Return the [X, Y] coordinate for the center point of the cell that contains the specified text.  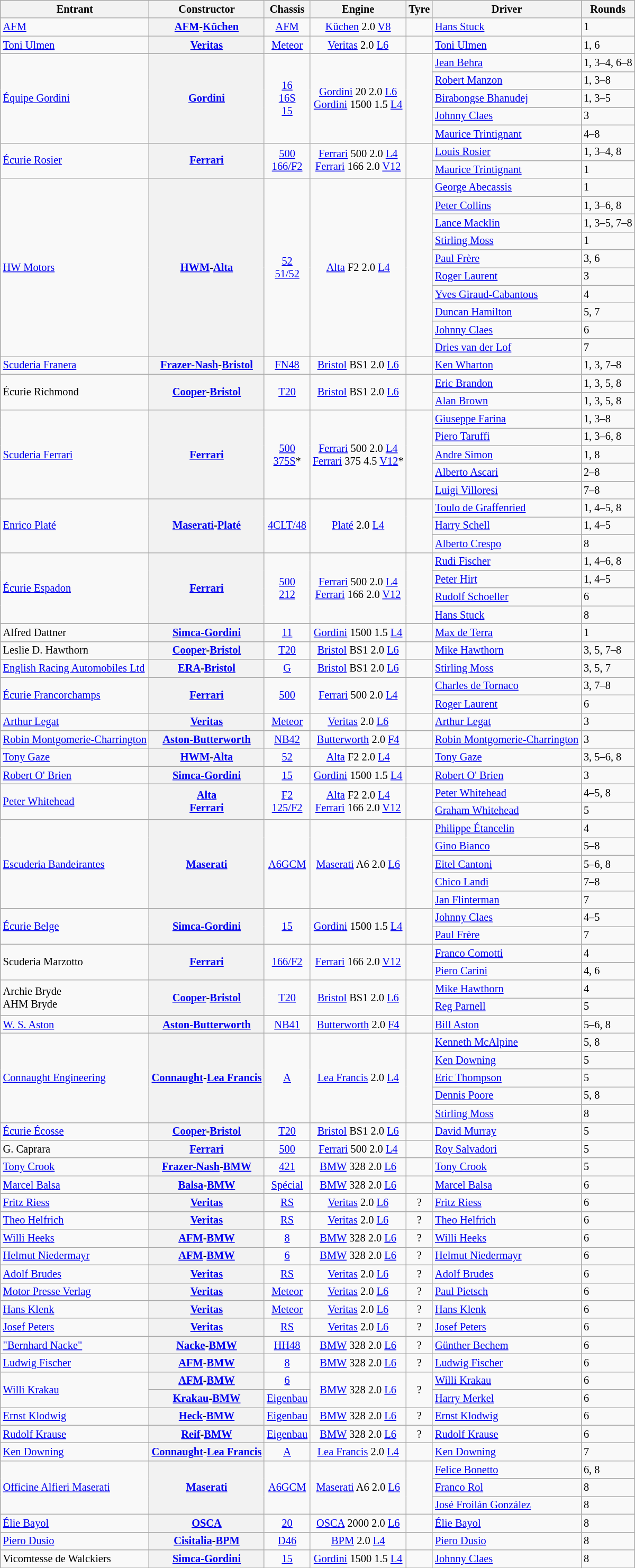
3, 7–8 [607, 686]
4–5 [607, 918]
Eitel Cantoni [507, 864]
Roy Salvadori [507, 1149]
1, 6 [607, 45]
20 [287, 1523]
Felice Bonetto [507, 1470]
Dries van der Lof [507, 348]
500375S* [287, 454]
Platé 2.0 L4 [358, 526]
5, 7 [607, 312]
Entrant [75, 9]
Nacke-BMW [207, 1345]
Spécial [287, 1185]
4–5, 8 [607, 793]
Officine Alfieri Maserati [75, 1487]
Andre Simon [507, 455]
English Racing Automobiles Ltd [75, 668]
F2125/F2 [287, 801]
Escuderia Bandeirantes [75, 864]
Alberto Crespo [507, 543]
"Bernhard Nacke" [75, 1345]
D46 [287, 1541]
1, 4–6, 8 [607, 561]
G [287, 668]
Chassis [287, 9]
Motor Presse Verlag [75, 1292]
Alta F2 2.0 L4Ferrari 166 2.0 V12 [358, 801]
1, 8 [607, 455]
Driver [507, 9]
Écurie Écosse [75, 1131]
José Froilán González [507, 1505]
Engine [358, 9]
Balsa-BMW [207, 1185]
1, 3, 7–8 [607, 365]
Paul Pietsch [507, 1292]
Chico Landi [507, 882]
Dennis Poore [507, 1095]
Écurie Belge [75, 926]
Maserati-Platé [207, 526]
BPM 2.0 L4 [358, 1541]
Giuseppe Farina [507, 419]
Équipe Gordini [75, 98]
Peter Hirt [507, 579]
Connaught Engineering [75, 1077]
Alberto Ascari [507, 472]
Eric Brandon [507, 383]
Écurie Francorchamps [75, 694]
Louis Rosier [507, 152]
Ken Wharton [507, 365]
Vicomtesse de Walckiers [75, 1558]
AFM-Küchen [207, 27]
3, 5, 7 [607, 668]
Robert Manzon [507, 80]
Gordini [207, 98]
AltaFerrari [207, 801]
Max de Terra [507, 632]
OSCA 2000 2.0 L6 [358, 1523]
Alfred Dattner [75, 632]
Rudolf Schoeller [507, 597]
Scuderia Ferrari [75, 454]
Scuderia Franera [75, 365]
Harry Schell [507, 525]
6, 8 [607, 1470]
Rudi Fischer [507, 561]
Tyre [419, 9]
G. Caprara [75, 1149]
Lance Macklin [507, 223]
Cisitalia-BPM [207, 1541]
Écurie Richmond [75, 392]
Jean Behra [507, 62]
Philippe Étancelin [507, 829]
500212 [287, 588]
3, 5–6, 8 [607, 757]
2–8 [607, 472]
Gordini 20 2.0 L6Gordini 1500 1.5 L4 [358, 98]
5–8 [607, 846]
OSCA [207, 1523]
166/F2 [287, 962]
Archie Bryde AHM Bryde [75, 997]
Jan Flinterman [507, 900]
Reif-BMW [207, 1434]
Rounds [607, 9]
4–8 [607, 134]
Harry Merkel [507, 1399]
David Murray [507, 1131]
11 [287, 632]
1, 4–5, 8 [607, 508]
Peter Collins [507, 205]
Luigi Villoresi [507, 490]
Frazer-Nash-Bristol [207, 365]
1, 3–4, 6–8 [607, 62]
Franco Comotti [507, 953]
1616S15 [287, 98]
Leslie D. Hawthorn [75, 650]
Piero Taruffi [507, 437]
Günther Bechem [507, 1345]
52 [287, 757]
Duncan Hamilton [507, 312]
George Abecassis [507, 187]
Graham Whitehead [507, 811]
Bill Aston [507, 1025]
Birabongse Bhanudej [507, 98]
5251/52 [287, 268]
1, 3–5 [607, 98]
Eric Thompson [507, 1078]
421 [287, 1167]
Franco Rol [507, 1488]
Gino Bianco [507, 846]
3, 5, 7–8 [607, 650]
Alan Brown [507, 401]
Ferrari 500 2.0 L4Ferrari 375 4.5 V12* [358, 454]
Toulo de Graffenried [507, 508]
Kenneth McAlpine [507, 1042]
NB42 [287, 739]
W. S. Aston [75, 1025]
FN48 [287, 365]
Constructor [207, 9]
Charles de Tornaco [507, 686]
NB41 [287, 1025]
1, 3–5, 7–8 [607, 223]
3, 6 [607, 259]
Enrico Platé [75, 526]
Frazer-Nash-BMW [207, 1167]
Küchen 2.0 V8 [358, 27]
4CLT/48 [287, 526]
HW Motors [75, 268]
Reg Parnell [507, 1007]
Heck-BMW [207, 1416]
Écurie Espadon [75, 588]
500166/F2 [287, 161]
HH48 [287, 1345]
Scuderia Marzotto [75, 962]
4, 6 [607, 971]
Ferrari 166 2.0 V12 [358, 962]
1, 3–4, 8 [607, 152]
Krakau-BMW [207, 1399]
ERA-Bristol [207, 668]
Yves Giraud-Cabantous [507, 294]
Écurie Rosier [75, 161]
Piero Carini [507, 971]
